Detect which cell encompasses the target text, then output its [X, Y] center coordinate. 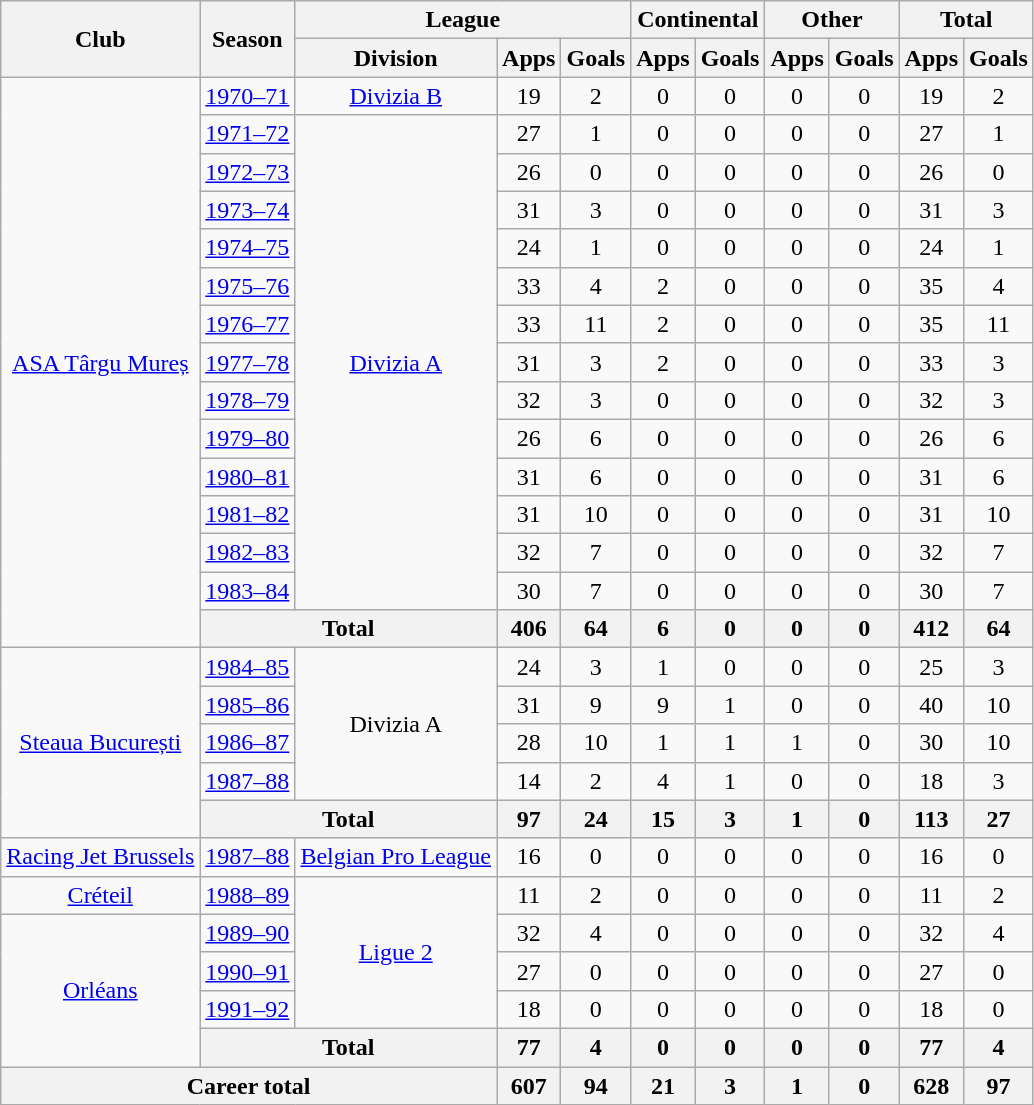
Belgian Pro League [396, 857]
1971–72 [248, 134]
406 [529, 629]
Division [396, 58]
1979–80 [248, 438]
1985–86 [248, 705]
1976–77 [248, 324]
15 [663, 819]
Other [832, 20]
1980–81 [248, 477]
ASA Târgu Mureș [100, 362]
Divizia B [396, 96]
Steaua București [100, 743]
94 [596, 1085]
1982–83 [248, 553]
1973–74 [248, 210]
21 [663, 1085]
1986–87 [248, 743]
Créteil [100, 895]
Ligue 2 [396, 952]
25 [931, 667]
412 [931, 629]
1990–91 [248, 971]
1983–84 [248, 591]
1970–71 [248, 96]
Career total [249, 1085]
1975–76 [248, 286]
607 [529, 1085]
1981–82 [248, 515]
1974–75 [248, 248]
628 [931, 1085]
1984–85 [248, 667]
Orléans [100, 990]
League [463, 20]
Club [100, 39]
40 [931, 705]
1989–90 [248, 933]
Season [248, 39]
Racing Jet Brussels [100, 857]
28 [529, 743]
14 [529, 781]
1972–73 [248, 172]
113 [931, 819]
1978–79 [248, 400]
1977–78 [248, 362]
Continental [698, 20]
1991–92 [248, 1009]
1988–89 [248, 895]
